For the text-containing cell, return its midpoint in (x, y) coordinate format. 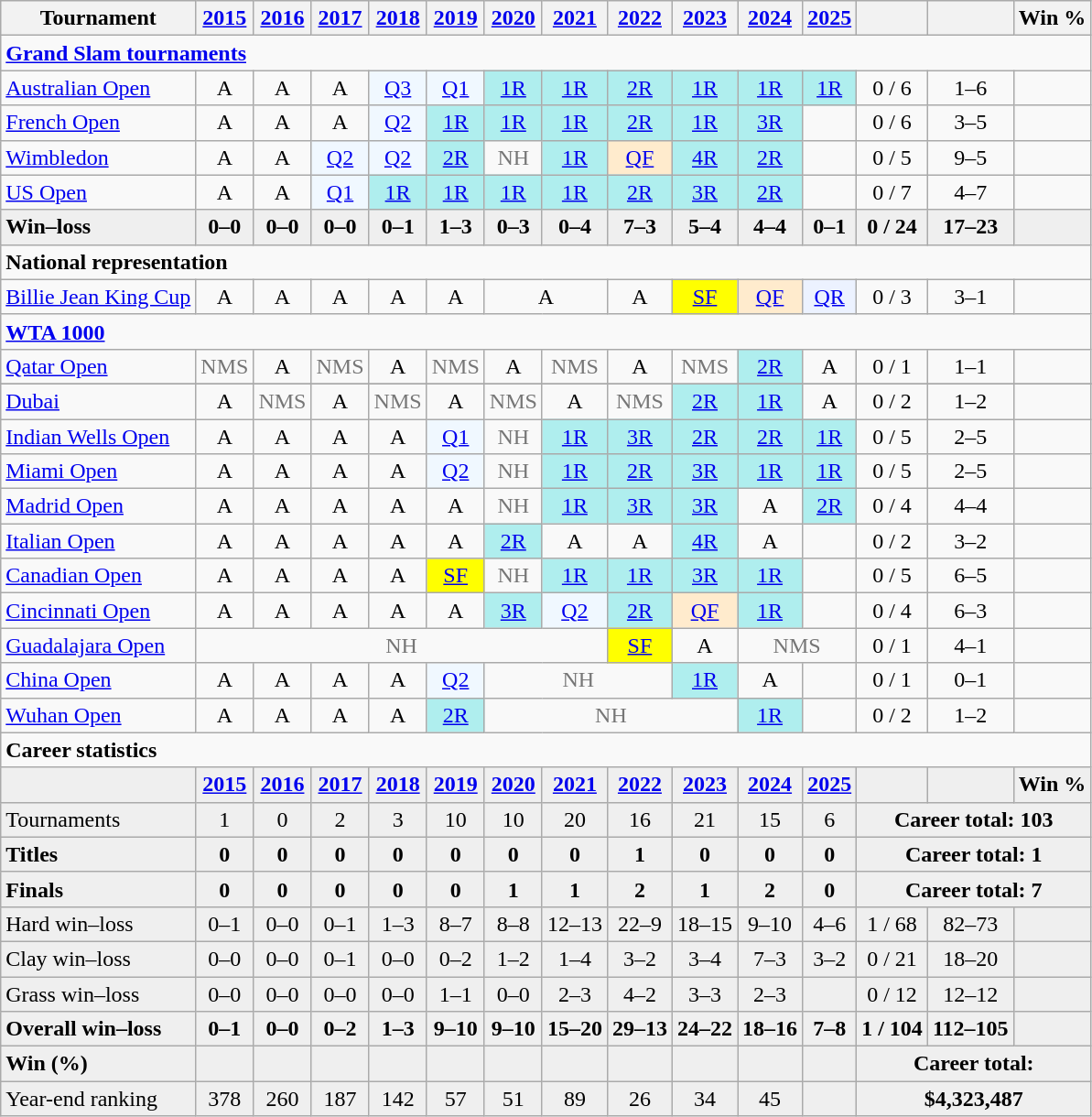
1 / 104 (892, 1029)
Grass win–loss (99, 993)
26 (639, 1099)
6 (829, 819)
89 (575, 1099)
12–12 (970, 993)
82–73 (970, 924)
21 (705, 819)
Miami Open (99, 472)
4–1 (970, 645)
3–1 (970, 297)
Win (%) (99, 1064)
7–8 (829, 1029)
China Open (99, 680)
187 (341, 1099)
3–4 (705, 959)
Qatar Open (99, 366)
22–9 (639, 924)
34 (705, 1099)
3–3 (705, 993)
Madrid Open (99, 506)
Career total: 103 (974, 819)
Q3 (397, 88)
0 / 12 (892, 993)
45 (771, 1099)
Finals (99, 889)
US Open (99, 192)
Titles (99, 854)
Hard win–loss (99, 924)
57 (456, 1099)
$4,323,487 (974, 1099)
51 (513, 1099)
142 (397, 1099)
112–105 (970, 1029)
15 (771, 819)
0–3 (513, 227)
Year-end ranking (99, 1099)
0 / 24 (892, 227)
Overall win–loss (99, 1029)
18–16 (771, 1029)
Italian Open (99, 541)
Guadalajara Open (99, 645)
9–5 (970, 157)
20 (575, 819)
Career statistics (546, 750)
0 / 21 (892, 959)
6–3 (970, 611)
Career total: 1 (974, 854)
8–7 (456, 924)
18–20 (970, 959)
24–22 (705, 1029)
Career total: 7 (974, 889)
0 / 3 (892, 297)
3–5 (970, 123)
3 (397, 819)
Career total: (974, 1064)
12–13 (575, 924)
0–4 (575, 227)
0 / 7 (892, 192)
Wuhan Open (99, 715)
260 (282, 1099)
QR (829, 297)
4–6 (829, 924)
Tournament (99, 18)
29–13 (639, 1029)
WTA 1000 (546, 331)
Wimbledon (99, 157)
15–20 (575, 1029)
Billie Jean King Cup (99, 297)
16 (639, 819)
Clay win–loss (99, 959)
5–4 (705, 227)
Cincinnati Open (99, 611)
French Open (99, 123)
Canadian Open (99, 576)
Indian Wells Open (99, 437)
4–2 (639, 993)
18–15 (705, 924)
4–7 (970, 192)
1 / 68 (892, 924)
Dubai (99, 401)
17–23 (970, 227)
8–8 (513, 924)
378 (225, 1099)
1–6 (970, 88)
6–5 (970, 576)
Win–loss (99, 227)
National representation (546, 262)
Australian Open (99, 88)
Grand Slam tournaments (546, 53)
Tournaments (99, 819)
1–4 (575, 959)
